Identify which cell holds the provided text, then report its [X, Y] central coordinate. 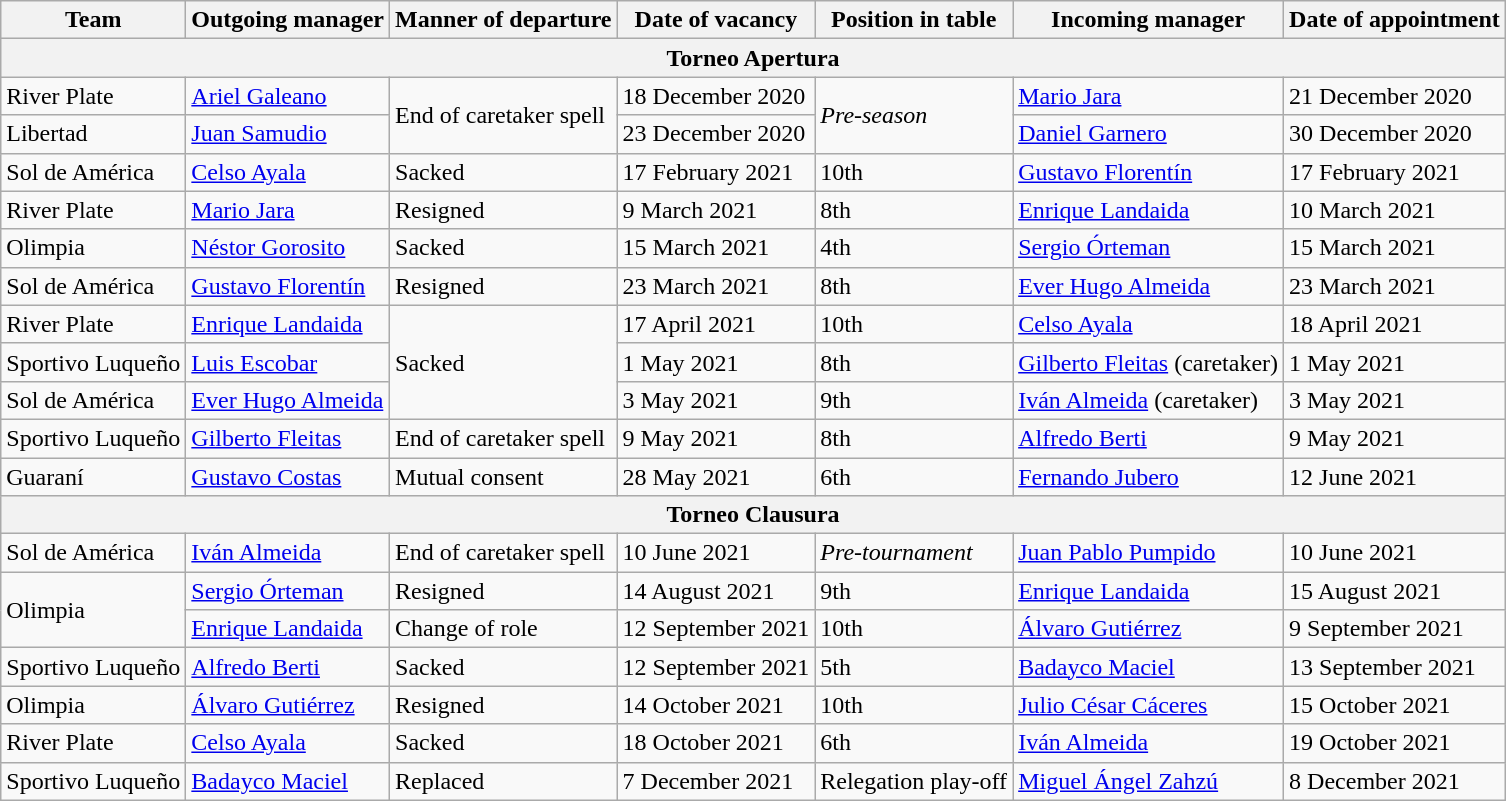
21 December 2020 [1395, 96]
Relegation play-off [914, 781]
10 March 2021 [1395, 210]
Juan Samudio [288, 134]
18 October 2021 [716, 743]
14 October 2021 [716, 705]
Néstor Gorosito [288, 248]
Incoming manager [1148, 20]
Daniel Garnero [1148, 134]
Iván Almeida (caretaker) [1148, 400]
12 June 2021 [1395, 477]
Manner of departure [504, 20]
15 October 2021 [1395, 705]
Position in table [914, 20]
Juan Pablo Pumpido [1148, 553]
4th [914, 248]
28 May 2021 [716, 477]
Guaraní [94, 477]
Change of role [504, 629]
18 April 2021 [1395, 324]
Team [94, 20]
15 August 2021 [1395, 591]
8 December 2021 [1395, 781]
Miguel Ángel Zahzú [1148, 781]
Mutual consent [504, 477]
19 October 2021 [1395, 743]
Julio César Cáceres [1148, 705]
18 December 2020 [716, 96]
Replaced [504, 781]
30 December 2020 [1395, 134]
Date of appointment [1395, 20]
5th [914, 667]
Gilberto Fleitas [288, 438]
17 April 2021 [716, 324]
7 December 2021 [716, 781]
Pre-season [914, 115]
9 September 2021 [1395, 629]
Gustavo Costas [288, 477]
Gilberto Fleitas (caretaker) [1148, 362]
Torneo Clausura [754, 515]
Date of vacancy [716, 20]
14 August 2021 [716, 591]
Outgoing manager [288, 20]
13 September 2021 [1395, 667]
Libertad [94, 134]
Pre-tournament [914, 553]
Torneo Apertura [754, 58]
9 March 2021 [716, 210]
Luis Escobar [288, 362]
23 December 2020 [716, 134]
Ariel Galeano [288, 96]
Fernando Jubero [1148, 477]
